Capture the cell that displays the provided text and extract its (X, Y) central coordinate. 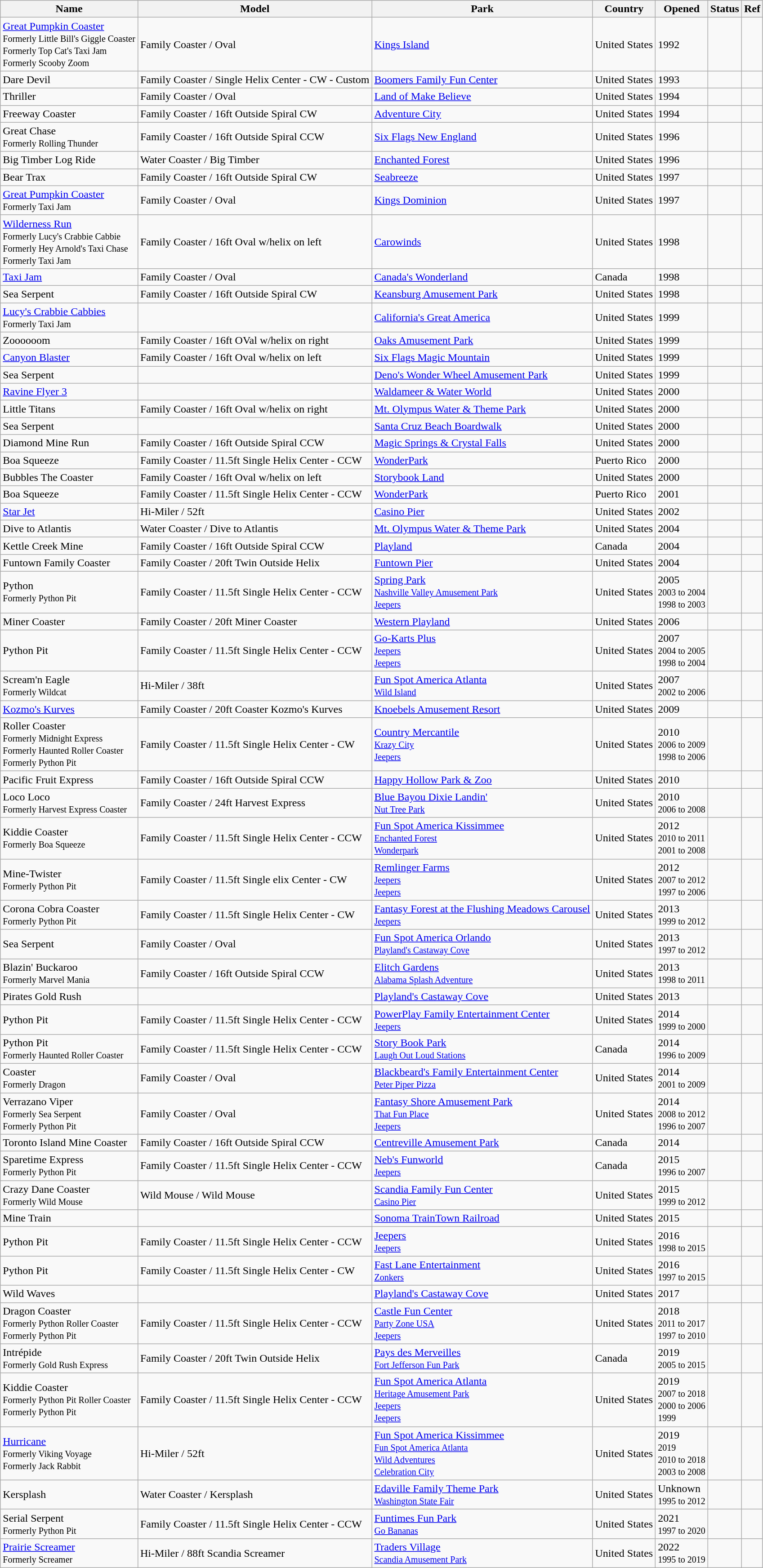
Water Coaster / Dive to Atlantis (254, 529)
2006 (682, 622)
20151999 to 2012 (682, 1195)
Wild Waves (69, 1294)
Scream'n EagleFormerly Wildcat (69, 686)
Traders VillageScandia Amusement Park (482, 1553)
20141999 to 2000 (682, 1019)
HurricaneFormerly Viking VoyageFormerly Jack Rabbit (69, 1453)
Little Titans (69, 409)
Boomers Family Fun Center (482, 80)
Western Playland (482, 622)
20102006 to 2008 (682, 803)
Serial SerpentFormerly Python Pit (69, 1524)
Dare Devil (69, 80)
Family Coaster / 24ft Harvest Express (254, 803)
20192005 to 2015 (682, 1358)
20131999 to 2012 (682, 915)
Fun Spot America AtlantaHeritage Amusement ParkJeepersJeepers (482, 1399)
Loco LocoFormerly Harvest Express Coaster (69, 803)
Kiddie CoasterFormerly Python Pit Roller CoasterFormerly Python Pit (69, 1399)
Adventure City (482, 114)
Carowinds (482, 242)
Family Coaster / Single Helix Center - CW - Custom (254, 80)
Scandia Family Fun CenterCasino Pier (482, 1195)
Blue Bayou Dixie Landin'Nut Tree Park (482, 803)
Water Coaster / Kersplash (254, 1495)
Fast Lane EntertainmentZonkers (482, 1271)
Funtown Family Coaster (69, 563)
Six Flags Magic Mountain (482, 358)
2015 (682, 1218)
1992 (682, 44)
Ref (752, 9)
2001 (682, 494)
Ravine Flyer 3 (69, 392)
20142001 to 2009 (682, 1078)
Pays des MerveillesFort Jefferson Fun Park (482, 1358)
Canada's Wonderland (482, 277)
Land of Make Believe (482, 97)
Kings Dominion (482, 200)
Elitch GardensAlabama Splash Adventure (482, 973)
Six Flags New England (482, 137)
Corona Cobra CoasterFormerly Python Pit (69, 915)
PowerPlay Family Entertainment CenterJeepers (482, 1019)
California's Great America (482, 317)
Name (69, 9)
20211997 to 2020 (682, 1524)
20221995 to 2019 (682, 1553)
20052003 to 20041998 to 2003 (682, 592)
Casino Pier (482, 511)
Deno's Wonder Wheel Amusement Park (482, 375)
JeepersJeepers (482, 1241)
Mine-TwisterFormerly Python Pit (69, 880)
Wilderness RunFormerly Lucy's Crabbie CabbieFormerly Hey Arnold's Taxi ChaseFormerly Taxi Jam (69, 242)
20151996 to 2007 (682, 1166)
Family Coaster / 20ft Coaster Kozmo's Kurves (254, 709)
2014 (682, 1143)
Funtown Pier (482, 563)
2009 (682, 709)
Kozmo's Kurves (69, 709)
20141996 to 2009 (682, 1049)
PythonFormerly Python Pit (69, 592)
Verrazano ViperFormerly Sea SerpentFormerly Python Pit (69, 1114)
Fun Spot America KissimmeeEnchanted ForestWonderpark (482, 838)
20102006 to 20091998 to 2006 (682, 744)
Neb's FunworldJeepers (482, 1166)
Roller CoasterFormerly Midnight ExpressFormerly Haunted Roller CoasterFormerly Python Pit (69, 744)
Kiddie CoasterFormerly Boa Squeeze (69, 838)
Enchanted Forest (482, 160)
Spring ParkNashville Valley Amusement ParkJeepers (482, 592)
Great ChaseFormerly Rolling Thunder (69, 137)
Family Coaster / 11.5ft Single elix Center - CW (254, 880)
CoasterFormerly Dragon (69, 1078)
Kersplash (69, 1495)
20072002 to 2006 (682, 686)
Family Coaster / 20ft Miner Coaster (254, 622)
Dive to Atlantis (69, 529)
Canyon Blaster (69, 358)
Great Pumpkin CoasterFormerly Taxi Jam (69, 200)
Blazin' BuckarooFormerly Marvel Mania (69, 973)
Country MercantileKrazy CityJeepers (482, 744)
Sonoma TrainTown Railroad (482, 1218)
Blackbeard's Family Entertainment CenterPeter Piper Pizza (482, 1078)
20142008 to 20121996 to 2007 (682, 1114)
Fun Spot America OrlandoPlayland's Castaway Cove (482, 944)
Castle Fun CenterParty Zone USAJeepers (482, 1323)
Miner Coaster (69, 622)
Hi-Miler / 38ft (254, 686)
20192007 to 20182000 to 20061999 (682, 1399)
Big Timber Log Ride (69, 160)
Python Pit Formerly Haunted Roller Coaster (69, 1049)
1993 (682, 80)
Family Coaster / 16ft Oval w/helix on right (254, 409)
2013 (682, 996)
Kettle Creek Mine (69, 546)
Taxi Jam (69, 277)
Edaville Family Theme ParkWashington State Fair (482, 1495)
20161998 to 2015 (682, 1241)
20122010 to 20112001 to 2008 (682, 838)
20131997 to 2012 (682, 944)
Great Pumpkin CoasterFormerly Little Bill's Giggle CoasterFormerly Top Cat's Taxi JamFormerly Scooby Zoom (69, 44)
20122007 to 20121997 to 2006 (682, 880)
Playland (482, 546)
Wild Mouse / Wild Mouse (254, 1195)
Status (725, 9)
Zoooooom (69, 341)
Freeway Coaster (69, 114)
Keansburg Amusement Park (482, 294)
Pirates Gold Rush (69, 996)
Thriller (69, 97)
IntrépideFormerly Gold Rush Express (69, 1358)
Fun Spot America KissimmeeFun Spot America AtlantaWild AdventuresCelebration City (482, 1453)
20182011 to 20171997 to 2010 (682, 1323)
Fun Spot America AtlantaWild Island (482, 686)
Santa Cruz Beach Boardwalk (482, 426)
Toronto Island Mine Coaster (69, 1143)
Hi-Miler / 88ft Scandia Screamer (254, 1553)
Crazy Dane CoasterFormerly Wild Mouse (69, 1195)
Centreville Amusement Park (482, 1143)
Country (624, 9)
Mine Train (69, 1218)
Model (254, 9)
2010 (682, 780)
201920192010 to 20182003 to 2008 (682, 1453)
Knoebels Amusement Resort (482, 709)
Remlinger FarmsJeepersJeepers (482, 880)
Opened (682, 9)
Water Coaster / Big Timber (254, 160)
Bubbles The Coaster (69, 477)
Lucy's Crabbie CabbiesFormerly Taxi Jam (69, 317)
2017 (682, 1294)
Fantasy Shore Amusement ParkThat Fun PlaceJeepers (482, 1114)
Pacific Fruit Express (69, 780)
Oaks Amusement Park (482, 341)
Prairie ScreamerFormerly Screamer (69, 1553)
Star Jet (69, 511)
Unknown1995 to 2012 (682, 1495)
20072004 to 20051998 to 2004 (682, 651)
Bear Trax (69, 177)
Sparetime ExpressFormerly Python Pit (69, 1166)
20161997 to 2015 (682, 1271)
Magic Springs & Crystal Falls (482, 443)
Go-Karts PlusJeepersJeepers (482, 651)
Funtimes Fun ParkGo Bananas (482, 1524)
Fantasy Forest at the Flushing Meadows CarouselJeepers (482, 915)
Storybook Land (482, 477)
Happy Hollow Park & Zoo (482, 780)
Family Coaster / 16ft OVal w/helix on right (254, 341)
Seabreeze (482, 177)
2002 (682, 511)
Diamond Mine Run (69, 443)
Waldameer & Water World (482, 392)
Park (482, 9)
Story Book ParkLaugh Out Loud Stations (482, 1049)
Kings Island (482, 44)
Dragon CoasterFormerly Python Roller CoasterFormerly Python Pit (69, 1323)
20131998 to 2011 (682, 973)
